Capture the cell that displays the provided text and extract its (X, Y) central coordinate. 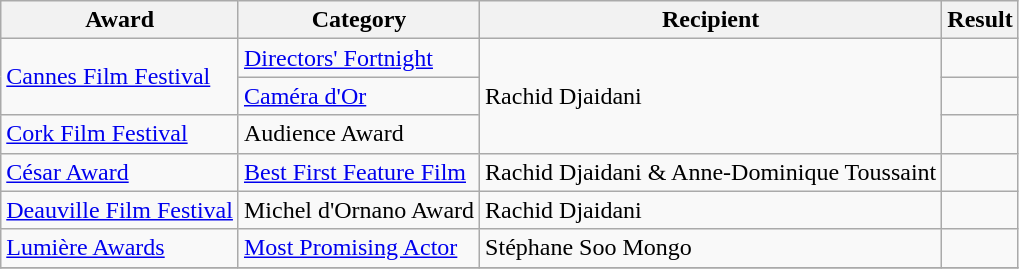
Directors' Fortnight (358, 58)
Audience Award (358, 134)
Most Promising Actor (358, 248)
César Award (120, 172)
Best First Feature Film (358, 172)
Caméra d'Or (358, 96)
Award (120, 20)
Cannes Film Festival (120, 77)
Michel d'Ornano Award (358, 210)
Lumière Awards (120, 248)
Cork Film Festival (120, 134)
Category (358, 20)
Stéphane Soo Mongo (711, 248)
Recipient (711, 20)
Result (980, 20)
Deauville Film Festival (120, 210)
Rachid Djaidani & Anne-Dominique Toussaint (711, 172)
